For the text-containing cell, return its midpoint in [X, Y] coordinate format. 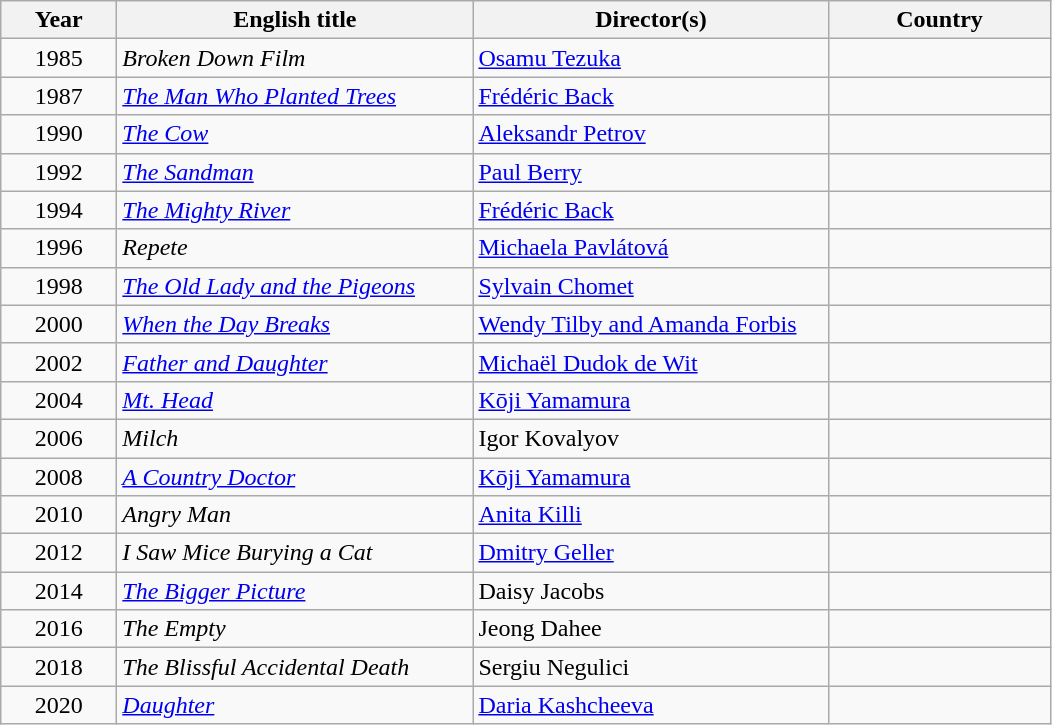
Father and Daughter [295, 362]
The Old Lady and the Pigeons [295, 286]
Wendy Tilby and Amanda Forbis [651, 324]
2008 [59, 477]
Director(s) [651, 20]
Michaela Pavlátová [651, 248]
Paul Berry [651, 172]
2000 [59, 324]
Mt. Head [295, 400]
The Cow [295, 134]
2006 [59, 438]
Milch [295, 438]
Sergiu Negulici [651, 667]
Anita Killi [651, 515]
The Blissful Accidental Death [295, 667]
Aleksandr Petrov [651, 134]
Jeong Dahee [651, 629]
2018 [59, 667]
Dmitry Geller [651, 553]
The Man Who Planted Trees [295, 96]
Sylvain Chomet [651, 286]
Repete [295, 248]
The Mighty River [295, 210]
2010 [59, 515]
2012 [59, 553]
2002 [59, 362]
When the Day Breaks [295, 324]
A Country Doctor [295, 477]
1985 [59, 58]
1996 [59, 248]
Year [59, 20]
Osamu Tezuka [651, 58]
Angry Man [295, 515]
1998 [59, 286]
1992 [59, 172]
English title [295, 20]
1987 [59, 96]
2016 [59, 629]
2020 [59, 705]
1990 [59, 134]
The Empty [295, 629]
2014 [59, 591]
Broken Down Film [295, 58]
The Sandman [295, 172]
Daisy Jacobs [651, 591]
1994 [59, 210]
Igor Kovalyov [651, 438]
I Saw Mice Burying a Cat [295, 553]
Michaël Dudok de Wit [651, 362]
Daughter [295, 705]
Country [940, 20]
Daria Kashcheeva [651, 705]
The Bigger Picture [295, 591]
2004 [59, 400]
